Search for the cell housing the specified text and yield its [x, y] center coordinate. 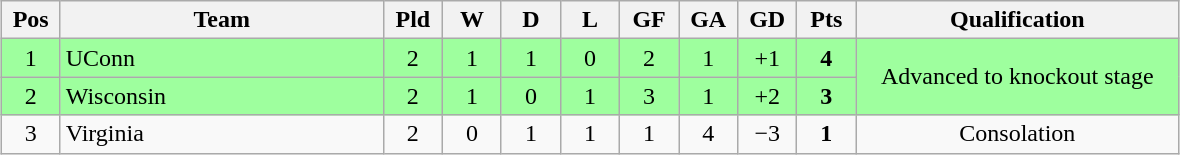
Pos [30, 20]
GF [650, 20]
L [590, 20]
+1 [768, 58]
UConn [222, 58]
Pts [826, 20]
Wisconsin [222, 96]
Consolation [1018, 134]
Advanced to knockout stage [1018, 77]
Qualification [1018, 20]
Pld [412, 20]
GA [708, 20]
D [530, 20]
−3 [768, 134]
Team [222, 20]
GD [768, 20]
W [472, 20]
+2 [768, 96]
Virginia [222, 134]
